Find where the given text appears and provide that cell's center as [X, Y] coordinate. 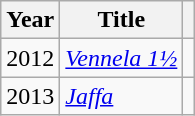
2013 [30, 96]
Year [30, 20]
Jaffa [122, 96]
Title [122, 20]
2012 [30, 58]
Vennela 1½ [122, 58]
